Extract the [x, y] coordinate from the center of the cell holding the provided text.  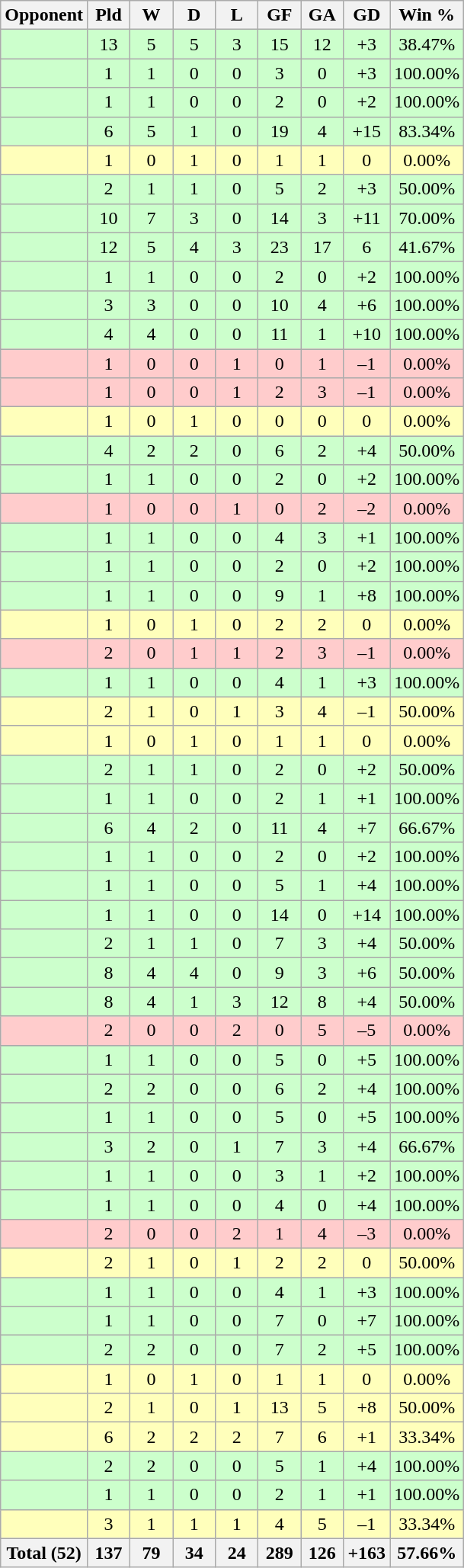
34 [194, 1553]
GA [322, 15]
+15 [367, 131]
GD [367, 15]
15 [280, 44]
GF [280, 15]
–3 [367, 1233]
83.34% [427, 131]
41.67% [427, 247]
Win % [427, 15]
70.00% [427, 218]
Opponent [44, 15]
24 [237, 1553]
+163 [367, 1553]
126 [322, 1553]
Pld [109, 15]
+10 [367, 334]
–5 [367, 1031]
+14 [367, 915]
57.66% [427, 1553]
23 [280, 247]
–2 [367, 508]
Total (52) [44, 1553]
L [237, 15]
D [194, 15]
289 [280, 1553]
W [152, 15]
17 [322, 247]
79 [152, 1553]
19 [280, 131]
+11 [367, 218]
38.47% [427, 44]
137 [109, 1553]
